Return [X, Y] of the center of cell containing provided text 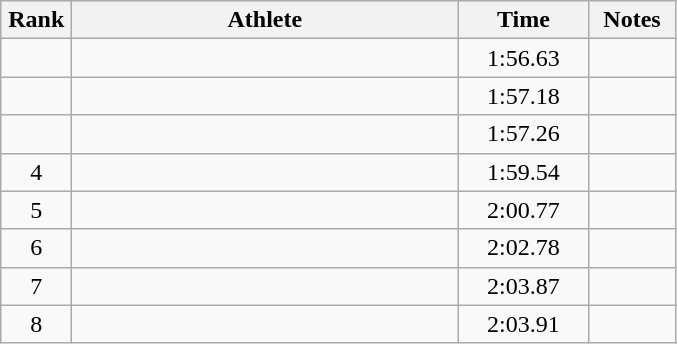
2:00.77 [524, 210]
6 [36, 248]
2:03.91 [524, 324]
Notes [632, 20]
Rank [36, 20]
5 [36, 210]
1:57.26 [524, 134]
Time [524, 20]
1:57.18 [524, 96]
2:02.78 [524, 248]
8 [36, 324]
4 [36, 172]
2:03.87 [524, 286]
7 [36, 286]
1:59.54 [524, 172]
1:56.63 [524, 58]
Athlete [265, 20]
